Return (X, Y) of the center of cell containing provided text 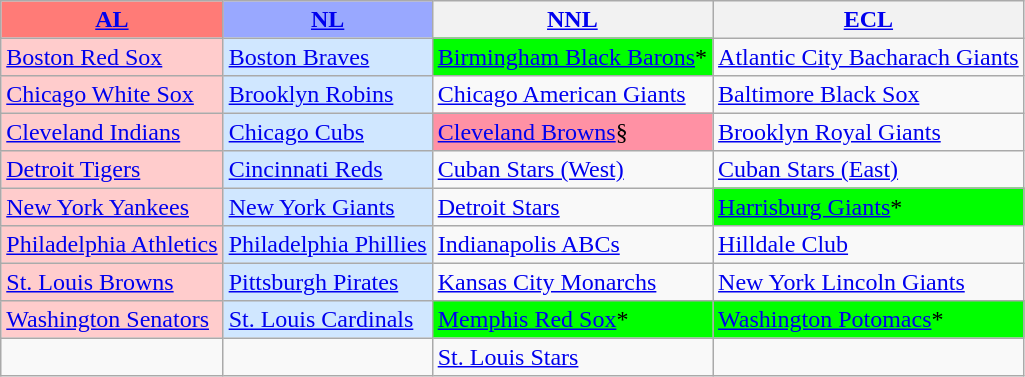
Boston Red Sox (112, 56)
Memphis Red Sox* (572, 318)
Indianapolis ABCs (572, 244)
St. Louis Stars (572, 356)
Washington Potomacs* (869, 318)
Philadelphia Phillies (328, 244)
Brooklyn Royal Giants (869, 132)
New York Lincoln Giants (869, 282)
Washington Senators (112, 318)
New York Yankees (112, 206)
Pittsburgh Pirates (328, 282)
Chicago White Sox (112, 94)
NNL (572, 20)
Baltimore Black Sox (869, 94)
Detroit Stars (572, 206)
Atlantic City Bacharach Giants (869, 56)
New York Giants (328, 206)
Cuban Stars (East) (869, 170)
Chicago American Giants (572, 94)
Chicago Cubs (328, 132)
Cleveland Browns§ (572, 132)
Boston Braves (328, 56)
AL (112, 20)
Harrisburg Giants* (869, 206)
St. Louis Browns (112, 282)
Brooklyn Robins (328, 94)
ECL (869, 20)
Birmingham Black Barons* (572, 56)
Detroit Tigers (112, 170)
NL (328, 20)
Kansas City Monarchs (572, 282)
Cleveland Indians (112, 132)
St. Louis Cardinals (328, 318)
Cuban Stars (West) (572, 170)
Hilldale Club (869, 244)
Philadelphia Athletics (112, 244)
Cincinnati Reds (328, 170)
